Return (x, y) of the center of cell containing provided text 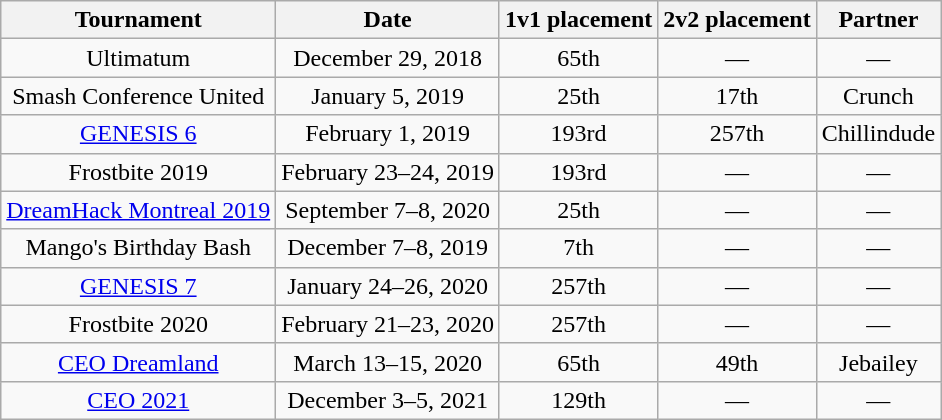
GENESIS 7 (138, 286)
Jebailey (878, 362)
129th (578, 400)
2v2 placement (737, 20)
February 1, 2019 (388, 134)
DreamHack Montreal 2019 (138, 210)
Mango's Birthday Bash (138, 248)
December 3–5, 2021 (388, 400)
Frostbite 2019 (138, 172)
February 21–23, 2020 (388, 324)
49th (737, 362)
Crunch (878, 96)
Chillindude (878, 134)
Date (388, 20)
February 23–24, 2019 (388, 172)
March 13–15, 2020 (388, 362)
December 7–8, 2019 (388, 248)
CEO 2021 (138, 400)
September 7–8, 2020 (388, 210)
1v1 placement (578, 20)
Frostbite 2020 (138, 324)
Smash Conference United (138, 96)
GENESIS 6 (138, 134)
January 24–26, 2020 (388, 286)
January 5, 2019 (388, 96)
7th (578, 248)
Partner (878, 20)
December 29, 2018 (388, 58)
Tournament (138, 20)
Ultimatum (138, 58)
CEO Dreamland (138, 362)
17th (737, 96)
